Identify which cell holds the provided text, then report its [X, Y] central coordinate. 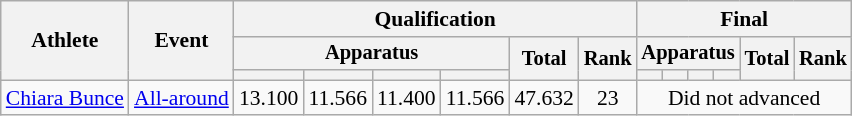
Qualification [436, 19]
11.400 [406, 98]
Final [744, 19]
Event [182, 40]
Athlete [65, 40]
47.632 [544, 98]
All-around [182, 98]
13.100 [268, 98]
Chiara Bunce [65, 98]
Did not advanced [744, 98]
23 [608, 98]
